Locate the cell with the specified text and output its [X, Y] center coordinate. 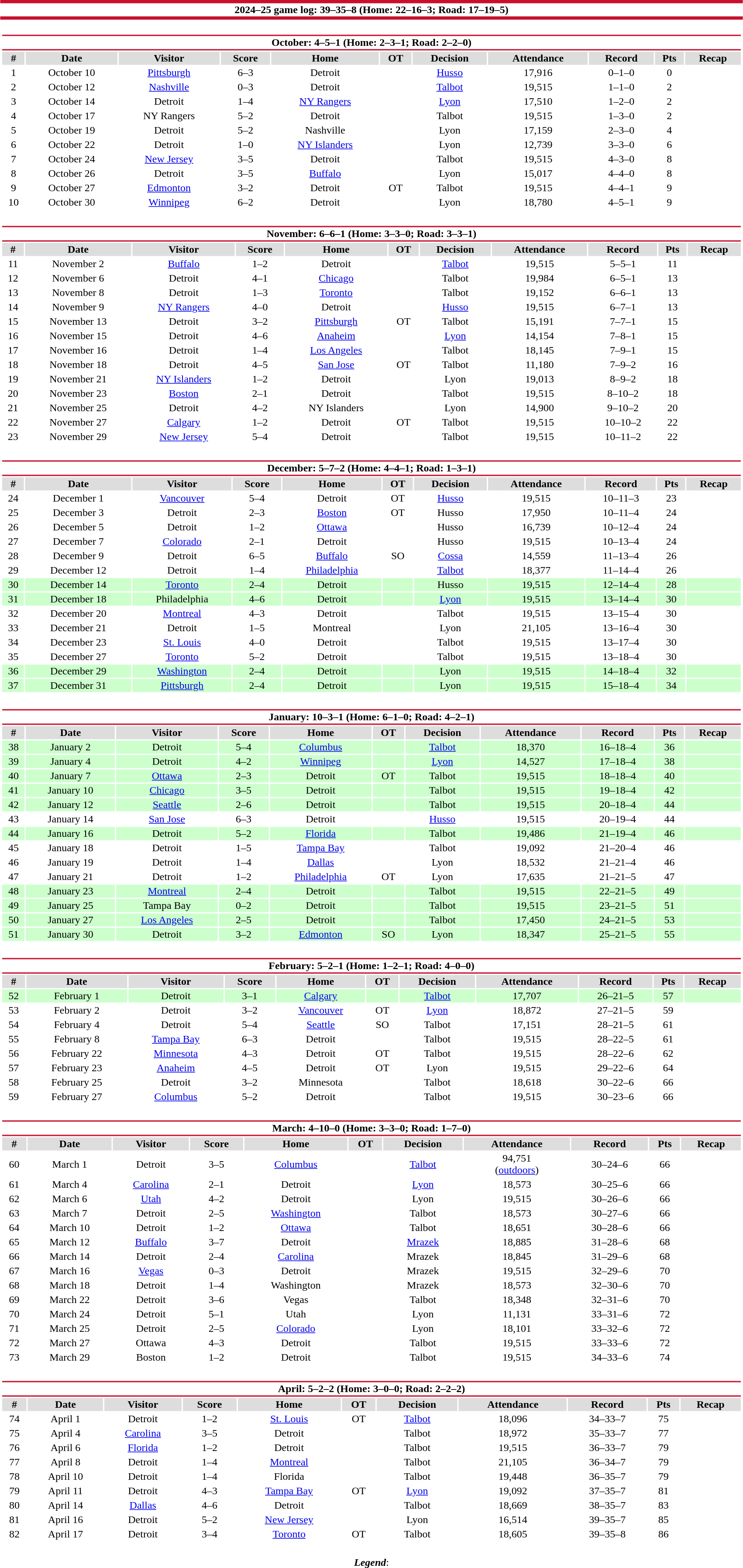
11–14–4 [621, 571]
March 10 [70, 1228]
17,450 [530, 920]
December 12 [79, 571]
November 21 [78, 379]
March 22 [70, 1300]
April 10 [65, 1477]
March 4 [70, 1184]
17,707 [527, 996]
February 25 [77, 1082]
10–11–2 [623, 437]
April 14 [65, 1506]
69 [14, 1300]
3 [13, 102]
14,154 [540, 336]
23–21–5 [617, 906]
4–5–1 [622, 202]
6–5 [257, 556]
33–31–6 [610, 1314]
7–9–1 [623, 351]
13–15–4 [621, 613]
19,448 [513, 1477]
20–19–4 [617, 819]
1–0 [245, 144]
April 16 [65, 1520]
33–32–6 [610, 1328]
November 18 [78, 364]
January 4 [70, 762]
October 22 [72, 144]
28–22–5 [616, 1039]
15,017 [538, 173]
43 [13, 819]
December 29 [79, 671]
April 17 [65, 1534]
0 [669, 73]
18,618 [527, 1082]
16,739 [536, 527]
April: 5–2–2 (Home: 3–0–0; Road: 2–2–2) [371, 1389]
11–13–4 [621, 556]
January 18 [70, 848]
4–1 [260, 278]
30–26–6 [610, 1199]
18,532 [530, 862]
April 6 [65, 1448]
34–33–7 [608, 1419]
4–3–0 [622, 159]
4–4–0 [622, 173]
18,872 [527, 1011]
19 [13, 379]
2–6 [244, 805]
34–33–6 [610, 1357]
February 27 [77, 1097]
21–19–4 [617, 833]
17 [13, 351]
63 [14, 1213]
13–14–4 [621, 599]
17,950 [536, 513]
7 [13, 159]
5 [13, 131]
October 10 [72, 73]
10–11–4 [621, 513]
18,377 [536, 571]
36–34–7 [608, 1462]
21 [13, 408]
36–33–7 [608, 1448]
52 [14, 996]
85 [664, 1520]
18,845 [517, 1257]
3–7 [217, 1242]
26–21–5 [616, 996]
March 12 [70, 1242]
7–8–1 [623, 336]
1–2–0 [622, 102]
March 6 [70, 1199]
10–13–4 [621, 542]
14–18–4 [621, 671]
17–18–4 [617, 762]
October 12 [72, 87]
April 1 [65, 1419]
December 5 [79, 527]
January 30 [70, 935]
March 25 [70, 1328]
February 22 [77, 1053]
February 1 [77, 996]
19,013 [540, 379]
December 14 [79, 585]
3–1 [250, 996]
7–9–2 [623, 364]
94,751(outdoors) [517, 1164]
December 27 [79, 657]
31–29–6 [610, 1257]
April 11 [65, 1491]
2–3–0 [622, 131]
5–5–1 [623, 264]
18,145 [540, 351]
1–3 [260, 293]
1 [13, 73]
6–5–1 [623, 278]
18,605 [513, 1534]
30–28–6 [610, 1228]
82 [14, 1534]
0–2 [244, 906]
October 30 [72, 202]
37–35–7 [608, 1491]
37 [13, 686]
4–4–1 [622, 188]
10–11–3 [621, 498]
March 24 [70, 1314]
18,651 [517, 1228]
0–1–0 [622, 73]
21–21–5 [617, 877]
32–31–6 [610, 1300]
29 [13, 571]
March 7 [70, 1213]
27 [13, 542]
December 31 [79, 686]
67 [14, 1271]
27–21–5 [616, 1011]
65 [14, 1242]
6–2 [245, 202]
31 [13, 599]
13–17–4 [621, 642]
October 24 [72, 159]
8–10–2 [623, 393]
17,159 [538, 131]
16,514 [513, 1520]
November 13 [78, 322]
36–35–7 [608, 1477]
November 2 [78, 264]
January 12 [70, 805]
November 27 [78, 422]
45 [13, 848]
January 10 [70, 791]
October 26 [72, 173]
71 [14, 1328]
February 4 [77, 1025]
March 1 [70, 1164]
18,885 [517, 1242]
18,972 [513, 1433]
25 [13, 513]
30–24–6 [610, 1164]
December 9 [79, 556]
December 20 [79, 613]
6–7–1 [623, 307]
January 14 [70, 819]
78 [14, 1477]
19,984 [540, 278]
60 [14, 1164]
April 8 [65, 1462]
March 14 [70, 1257]
December 21 [79, 628]
83 [664, 1506]
January 21 [70, 877]
13–16–4 [621, 628]
December 18 [79, 599]
January: 10–3–1 (Home: 6–1–0; Road: 4–2–1) [371, 717]
35–33–7 [608, 1433]
November 8 [78, 293]
39–35–7 [608, 1520]
30–25–6 [610, 1184]
24–21–5 [617, 920]
March: 4–10–0 (Home: 3–3–0; Road: 1–7–0) [371, 1128]
31–28–6 [610, 1242]
10–12–4 [621, 527]
32–30–6 [610, 1286]
25–21–5 [617, 935]
Cossa [451, 556]
January 25 [70, 906]
35 [13, 657]
November 6 [78, 278]
December 3 [79, 513]
December 7 [79, 542]
8–9–2 [623, 379]
80 [14, 1506]
October 14 [72, 102]
21–21–4 [617, 862]
19,152 [540, 293]
18,669 [513, 1506]
November 23 [78, 393]
November 29 [78, 437]
28–21–5 [616, 1025]
17,916 [538, 73]
22–21–5 [617, 891]
16–18–4 [617, 747]
17,635 [530, 877]
15,191 [540, 322]
21–20–4 [617, 848]
6–6–1 [623, 293]
30–27–6 [610, 1213]
1–3–0 [622, 116]
58 [14, 1082]
18–18–4 [617, 776]
2024–25 game log: 39–35–8 (Home: 22–16–3; Road: 17–19–5) [371, 10]
October 19 [72, 131]
18,347 [530, 935]
January 23 [70, 891]
January 2 [70, 747]
17,510 [538, 102]
10–10–2 [623, 422]
January 7 [70, 776]
14,527 [530, 762]
14 [13, 307]
3–3–0 [622, 144]
November 16 [78, 351]
1–1–0 [622, 87]
April 4 [65, 1433]
March 27 [70, 1343]
December 23 [79, 642]
14,559 [536, 556]
7–7–1 [623, 322]
14,900 [540, 408]
86 [664, 1534]
32–29–6 [610, 1271]
28–22–6 [616, 1053]
29–22–6 [616, 1068]
November 15 [78, 336]
48 [13, 891]
33 [13, 628]
54 [14, 1025]
March 18 [70, 1286]
March 16 [70, 1271]
76 [14, 1448]
50 [13, 920]
October 27 [72, 188]
December: 5–7–2 (Home: 4–4–1; Road: 1–3–1) [371, 468]
March 29 [70, 1357]
11,131 [517, 1314]
November 25 [78, 408]
56 [14, 1053]
October 17 [72, 116]
30–23–6 [616, 1097]
18,101 [517, 1328]
January 19 [70, 862]
13–18–4 [621, 657]
December 1 [79, 498]
30–22–6 [616, 1082]
19,486 [530, 833]
February: 5–2–1 (Home: 1–2–1; Road: 4–0–0) [371, 966]
33–33–6 [610, 1343]
12–14–4 [621, 585]
February 2 [77, 1011]
3–4 [210, 1534]
20–18–4 [617, 805]
9–10–2 [623, 408]
January 27 [70, 920]
39–35–8 [608, 1534]
38–35–7 [608, 1506]
15–18–4 [621, 686]
41 [13, 791]
19–18–4 [617, 791]
17,151 [527, 1025]
73 [14, 1357]
39 [13, 762]
10 [13, 202]
October: 4–5–1 (Home: 2–3–1; Road: 2–2–0) [371, 43]
February 8 [77, 1039]
18,780 [538, 202]
5–1 [217, 1314]
November 9 [78, 307]
3–6 [217, 1300]
November: 6–6–1 (Home: 3–3–0; Road: 3–3–1) [371, 234]
February 23 [77, 1068]
12 [13, 278]
11,180 [540, 364]
12,739 [538, 144]
18,370 [530, 747]
January 16 [70, 833]
18,348 [517, 1300]
18,096 [513, 1419]
